Detect which cell encompasses the target text, then output its (x, y) center coordinate. 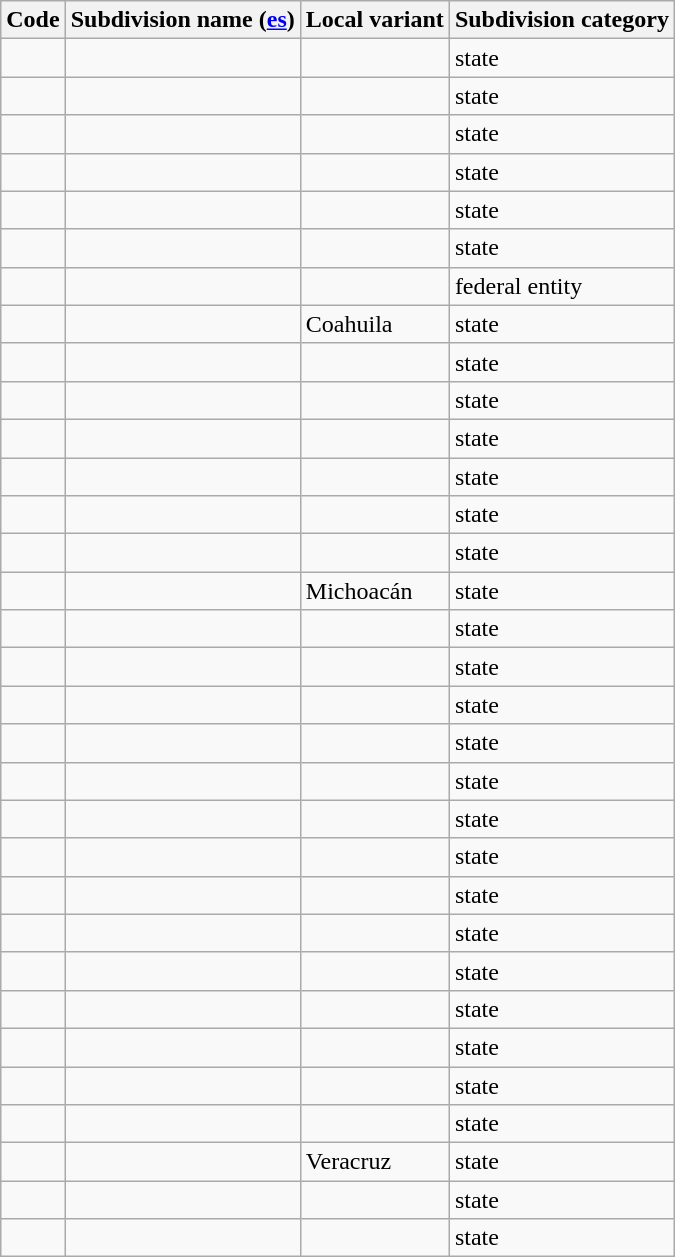
Coahuila (374, 324)
Veracruz (374, 1162)
Subdivision name (es) (182, 20)
federal entity (562, 286)
Code (33, 20)
Local variant (374, 20)
Subdivision category (562, 20)
Michoacán (374, 591)
